Determine the [X, Y] coordinate at the center of the cell enclosing the given text.  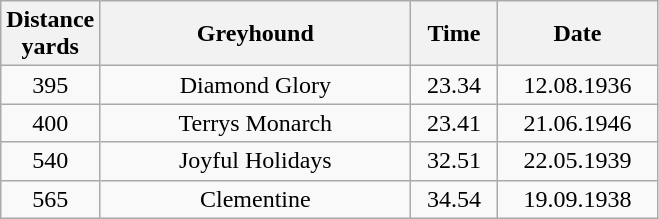
395 [50, 85]
Date [578, 34]
Distance yards [50, 34]
Terrys Monarch [256, 123]
19.09.1938 [578, 199]
Diamond Glory [256, 85]
34.54 [454, 199]
565 [50, 199]
400 [50, 123]
Greyhound [256, 34]
23.41 [454, 123]
23.34 [454, 85]
21.06.1946 [578, 123]
540 [50, 161]
32.51 [454, 161]
12.08.1936 [578, 85]
Time [454, 34]
Clementine [256, 199]
Joyful Holidays [256, 161]
22.05.1939 [578, 161]
